Identify which cell holds the provided text, then report its (x, y) central coordinate. 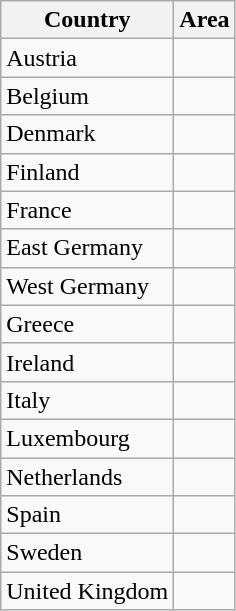
United Kingdom (88, 591)
Spain (88, 515)
Country (88, 20)
Luxembourg (88, 438)
Belgium (88, 96)
France (88, 210)
Denmark (88, 134)
Greece (88, 324)
West Germany (88, 286)
Finland (88, 172)
East Germany (88, 248)
Ireland (88, 362)
Austria (88, 58)
Sweden (88, 553)
Netherlands (88, 477)
Area (204, 20)
Italy (88, 400)
